Identify which cell holds the provided text, then report its (X, Y) central coordinate. 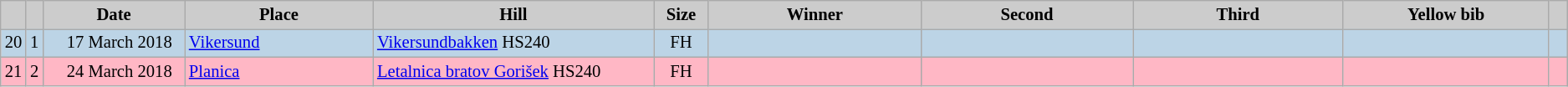
Planica (279, 71)
Hill (513, 14)
20 (13, 43)
2 (34, 71)
Place (279, 14)
Date (114, 14)
Vikersundbakken HS240 (513, 43)
21 (13, 71)
Size (682, 14)
1 (34, 43)
Winner (815, 14)
Letalnica bratov Gorišek HS240 (513, 71)
24 March 2018 (114, 71)
Third (1238, 14)
Vikersund (279, 43)
Second (1027, 14)
17 March 2018 (114, 43)
Yellow bib (1446, 14)
